Pinpoint the cell where the given text exists, returning its (x, y) midpoint coordinate. 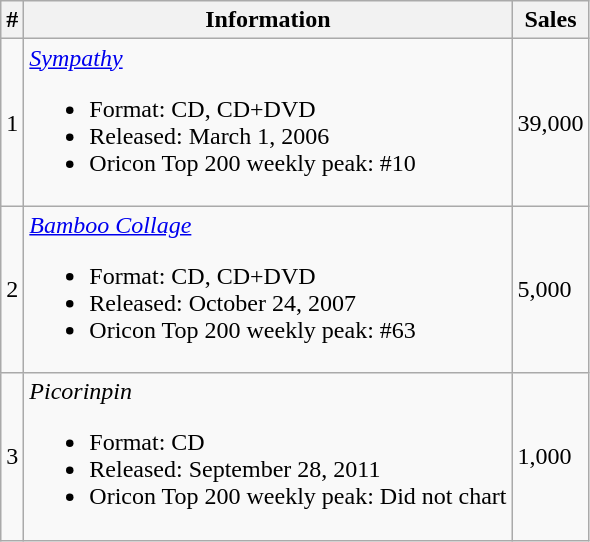
1 (12, 122)
5,000 (550, 290)
3 (12, 456)
# (12, 20)
39,000 (550, 122)
Sales (550, 20)
2 (12, 290)
1,000 (550, 456)
PicorinpinFormat: CDReleased: September 28, 2011Oricon Top 200 weekly peak: Did not chart (268, 456)
Information (268, 20)
Bamboo CollageFormat: CD, CD+DVDReleased: October 24, 2007Oricon Top 200 weekly peak: #63 (268, 290)
SympathyFormat: CD, CD+DVDReleased: March 1, 2006Oricon Top 200 weekly peak: #10 (268, 122)
